Detect which cell encompasses the target text, then output its [X, Y] center coordinate. 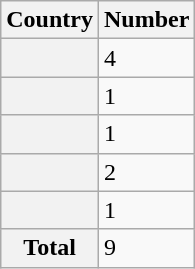
4 [146, 58]
Number [146, 20]
2 [146, 172]
Total [50, 248]
Country [50, 20]
9 [146, 248]
